Output the (X, Y) coordinate of the center of the cell containing the given text.  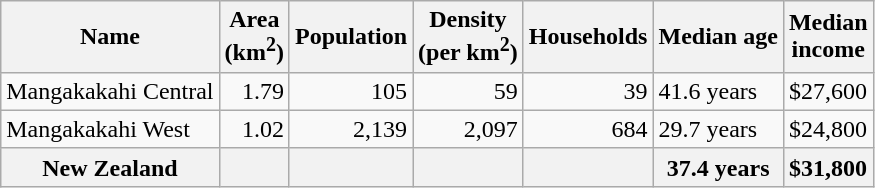
2,139 (350, 129)
Population (350, 37)
Households (588, 37)
Density(per km2) (468, 37)
Median age (718, 37)
105 (350, 91)
39 (588, 91)
Area(km2) (254, 37)
59 (468, 91)
2,097 (468, 129)
684 (588, 129)
41.6 years (718, 91)
New Zealand (110, 167)
Mangakakahi West (110, 129)
29.7 years (718, 129)
$24,800 (828, 129)
Medianincome (828, 37)
$31,800 (828, 167)
$27,600 (828, 91)
Name (110, 37)
1.79 (254, 91)
37.4 years (718, 167)
Mangakakahi Central (110, 91)
1.02 (254, 129)
